Return (x, y) of the center of cell containing provided text 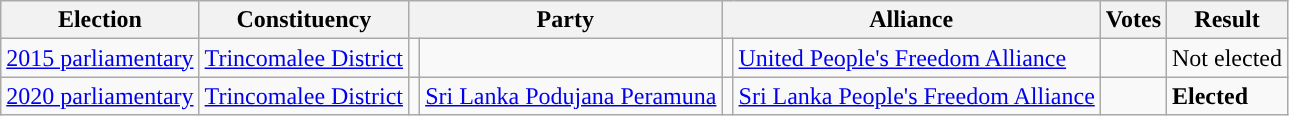
Election (100, 20)
Sri Lanka Podujana Peramuna (571, 96)
Party (566, 20)
Elected (1228, 96)
Not elected (1228, 58)
Alliance (911, 20)
Constituency (304, 20)
Result (1228, 20)
Sri Lanka People's Freedom Alliance (916, 96)
Votes (1133, 20)
2020 parliamentary (100, 96)
2015 parliamentary (100, 58)
United People's Freedom Alliance (916, 58)
